Determine the (x, y) coordinate at the center of the cell enclosing the given text.  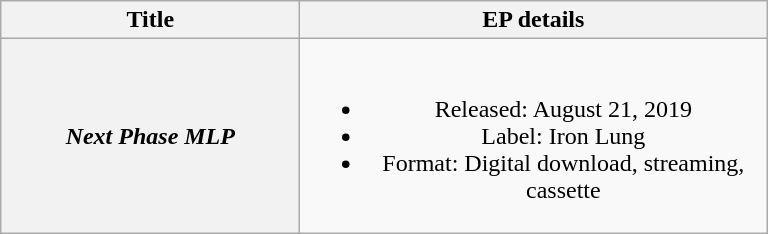
Next Phase MLP (150, 136)
Released: August 21, 2019Label: Iron LungFormat: Digital download, streaming, cassette (534, 136)
EP details (534, 20)
Title (150, 20)
